Determine the [X, Y] coordinate at the center of the cell enclosing the given text.  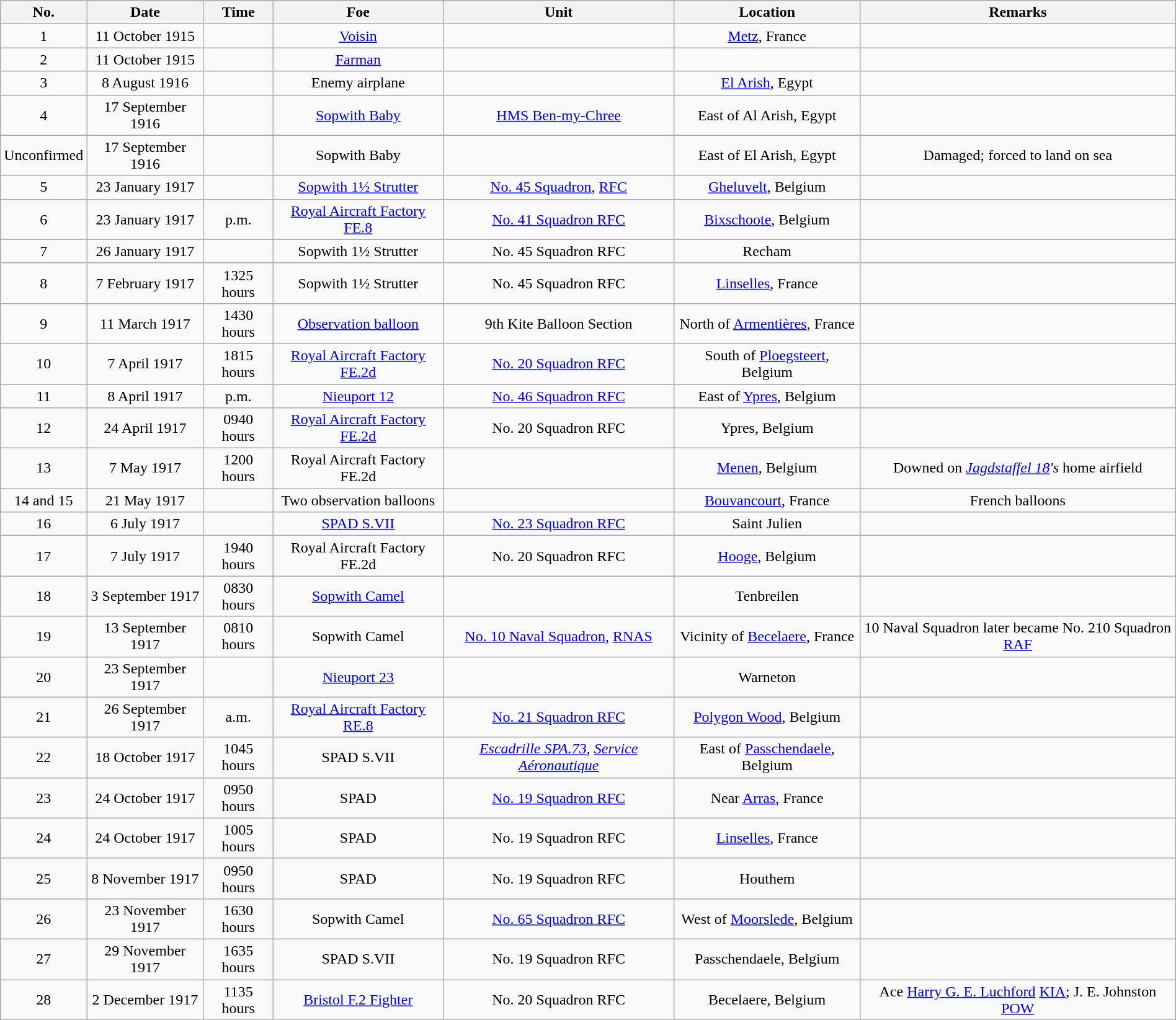
9 [43, 324]
29 November 1917 [145, 959]
1430 hours [238, 324]
1135 hours [238, 1000]
19 [43, 636]
1045 hours [238, 758]
14 and 15 [43, 500]
Vicinity of Becelaere, France [767, 636]
Date [145, 12]
2 December 1917 [145, 1000]
West of Moorslede, Belgium [767, 919]
16 [43, 524]
25 [43, 878]
21 [43, 717]
Houthem [767, 878]
7 May 1917 [145, 469]
Unconfirmed [43, 155]
Bouvancourt, France [767, 500]
Bristol F.2 Fighter [358, 1000]
Recham [767, 251]
26 January 1917 [145, 251]
Tenbreilen [767, 596]
East of Al Arish, Egypt [767, 115]
El Arish, Egypt [767, 83]
3 September 1917 [145, 596]
No. 65 Squadron RFC [558, 919]
18 [43, 596]
Nieuport 23 [358, 677]
0940 hours [238, 428]
23 November 1917 [145, 919]
No. 46 Squadron RFC [558, 396]
26 [43, 919]
0830 hours [238, 596]
2 [43, 60]
Time [238, 12]
French balloons [1017, 500]
No. [43, 12]
20 [43, 677]
1325 hours [238, 283]
3 [43, 83]
17 [43, 556]
Downed on Jagdstaffel 18's home airfield [1017, 469]
23 [43, 797]
23 September 1917 [145, 677]
Near Arras, France [767, 797]
4 [43, 115]
Royal Aircraft Factory FE.8 [358, 220]
Nieuport 12 [358, 396]
Warneton [767, 677]
11 [43, 396]
1635 hours [238, 959]
27 [43, 959]
1200 hours [238, 469]
Damaged; forced to land on sea [1017, 155]
7 [43, 251]
Gheluvelt, Belgium [767, 187]
6 [43, 220]
South of Ploegsteert, Belgium [767, 363]
Ace Harry G. E. Luchford KIA; J. E. Johnston POW [1017, 1000]
13 September 1917 [145, 636]
North of Armentières, France [767, 324]
21 May 1917 [145, 500]
26 September 1917 [145, 717]
11 March 1917 [145, 324]
12 [43, 428]
Hooge, Belgium [767, 556]
Becelaere, Belgium [767, 1000]
Metz, France [767, 36]
Observation balloon [358, 324]
Location [767, 12]
8 November 1917 [145, 878]
Passchendaele, Belgium [767, 959]
Ypres, Belgium [767, 428]
13 [43, 469]
5 [43, 187]
9th Kite Balloon Section [558, 324]
6 July 1917 [145, 524]
7 April 1917 [145, 363]
Royal Aircraft Factory RE.8 [358, 717]
No. 41 Squadron RFC [558, 220]
East of El Arish, Egypt [767, 155]
Foe [358, 12]
East of Passchendaele, Belgium [767, 758]
Escadrille SPA.73, Service Aéronautique [558, 758]
Voisin [358, 36]
22 [43, 758]
7 February 1917 [145, 283]
18 October 1917 [145, 758]
Unit [558, 12]
0810 hours [238, 636]
1 [43, 36]
24 April 1917 [145, 428]
Farman [358, 60]
No. 45 Squadron, RFC [558, 187]
1630 hours [238, 919]
8 August 1916 [145, 83]
Menen, Belgium [767, 469]
1940 hours [238, 556]
Two observation balloons [358, 500]
Enemy airplane [358, 83]
7 July 1917 [145, 556]
1005 hours [238, 838]
a.m. [238, 717]
8 April 1917 [145, 396]
10 Naval Squadron later became No. 210 Squadron RAF [1017, 636]
24 [43, 838]
Polygon Wood, Belgium [767, 717]
Remarks [1017, 12]
1815 hours [238, 363]
28 [43, 1000]
HMS Ben-my-Chree [558, 115]
8 [43, 283]
No. 23 Squadron RFC [558, 524]
10 [43, 363]
Bixschoote, Belgium [767, 220]
No. 21 Squadron RFC [558, 717]
No. 10 Naval Squadron, RNAS [558, 636]
Saint Julien [767, 524]
East of Ypres, Belgium [767, 396]
